Find where the given text appears and provide that cell's center as [x, y] coordinate. 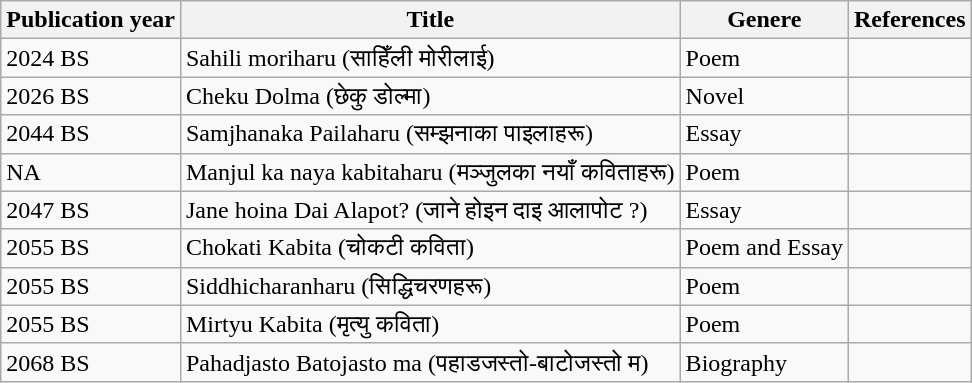
2026 BS [91, 96]
Samjhanaka Pailaharu (सम्झनाका पाइलाहरू) [430, 134]
2068 BS [91, 362]
Chokati Kabita (चोकटी कविता) [430, 248]
References [910, 20]
Publication year [91, 20]
Mirtyu Kabita (मृत्यु कविता) [430, 324]
Novel [764, 96]
Pahadjasto Batojasto ma (पहाडजस्तो-बाटोजस्तो म) [430, 362]
Manjul ka naya kabitaharu (मञ्जुलका नयाँ कविताहरू) [430, 172]
2047 BS [91, 210]
Cheku Dolma (छेकु डोल्मा) [430, 96]
Siddhicharanharu (सिद्धिचरणहरू) [430, 286]
Sahili moriharu (साहिँली मोरीलाई) [430, 58]
Biography [764, 362]
2044 BS [91, 134]
NA [91, 172]
Genere [764, 20]
Jane hoina Dai Alapot? (जाने होइन दाइ आलापोट ?) [430, 210]
Title [430, 20]
2024 BS [91, 58]
Poem and Essay [764, 248]
